Search for the cell housing the specified text and yield its [x, y] center coordinate. 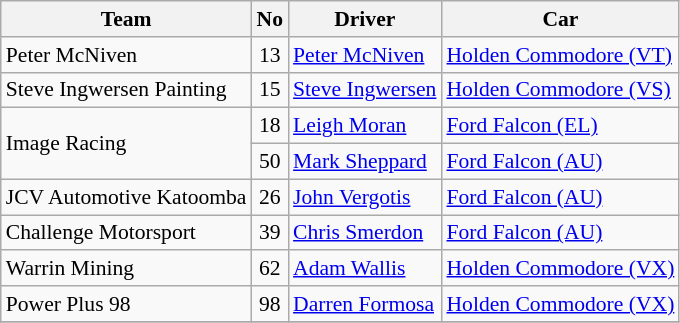
Chris Smerdon [364, 233]
John Vergotis [364, 197]
39 [270, 233]
Adam Wallis [364, 269]
Challenge Motorsport [126, 233]
Ford Falcon (EL) [560, 126]
Leigh Moran [364, 126]
62 [270, 269]
13 [270, 55]
Steve Ingwersen [364, 90]
Holden Commodore (VS) [560, 90]
JCV Automotive Katoomba [126, 197]
Steve Ingwersen Painting [126, 90]
Power Plus 98 [126, 304]
Driver [364, 19]
No [270, 19]
Holden Commodore (VT) [560, 55]
Team [126, 19]
15 [270, 90]
Darren Formosa [364, 304]
50 [270, 162]
Warrin Mining [126, 269]
Image Racing [126, 144]
Car [560, 19]
18 [270, 126]
98 [270, 304]
Mark Sheppard [364, 162]
26 [270, 197]
